Detect which cell encompasses the target text, then output its (x, y) center coordinate. 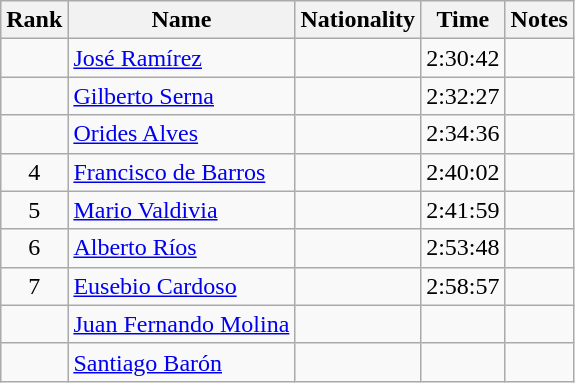
6 (34, 248)
Juan Fernando Molina (182, 324)
2:34:36 (463, 134)
2:58:57 (463, 286)
5 (34, 210)
4 (34, 172)
Name (182, 20)
José Ramírez (182, 58)
Notes (539, 20)
2:30:42 (463, 58)
Gilberto Serna (182, 96)
Santiago Barón (182, 362)
Time (463, 20)
Alberto Ríos (182, 248)
Rank (34, 20)
2:41:59 (463, 210)
2:32:27 (463, 96)
Eusebio Cardoso (182, 286)
7 (34, 286)
2:53:48 (463, 248)
2:40:02 (463, 172)
Nationality (358, 20)
Orides Alves (182, 134)
Francisco de Barros (182, 172)
Mario Valdivia (182, 210)
